Return the [x, y] coordinate for the center point of the cell that contains the specified text.  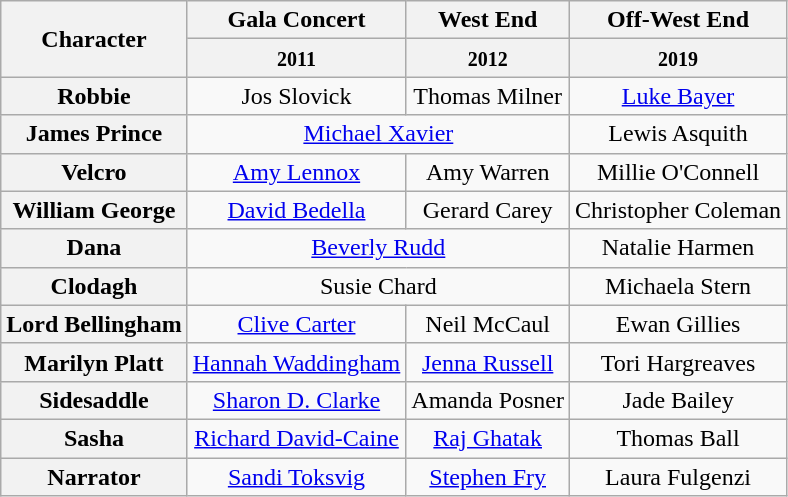
Robbie [94, 96]
Raj Ghatak [488, 438]
Luke Bayer [678, 96]
Christopher Coleman [678, 210]
Clive Carter [296, 324]
Jos Slovick [296, 96]
Michael Xavier [378, 134]
Sasha [94, 438]
Amy Warren [488, 172]
Marilyn Platt [94, 362]
Neil McCaul [488, 324]
Michaela Stern [678, 286]
Amy Lennox [296, 172]
Lewis Asquith [678, 134]
Sidesaddle [94, 400]
Amanda Posner [488, 400]
Jade Bailey [678, 400]
Richard David-Caine [296, 438]
West End [488, 20]
Sandi Toksvig [296, 477]
William George [94, 210]
Susie Chard [378, 286]
Sharon D. Clarke [296, 400]
Jenna Russell [488, 362]
2019 [678, 58]
Hannah Waddingham [296, 362]
Narrator [94, 477]
Dana [94, 248]
Gala Concert [296, 20]
Character [94, 39]
Stephen Fry [488, 477]
Off-West End [678, 20]
Beverly Rudd [378, 248]
Tori Hargreaves [678, 362]
2012 [488, 58]
Lord Bellingham [94, 324]
Ewan Gillies [678, 324]
Gerard Carey [488, 210]
2011 [296, 58]
Clodagh [94, 286]
Thomas Ball [678, 438]
James Prince [94, 134]
Laura Fulgenzi [678, 477]
David Bedella [296, 210]
Velcro [94, 172]
Thomas Milner [488, 96]
Natalie Harmen [678, 248]
Millie O'Connell [678, 172]
